Search for the cell housing the specified text and yield its [x, y] center coordinate. 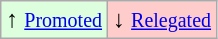
↓ Relegated [162, 20]
↑ Promoted [54, 20]
